Search for the cell housing the specified text and yield its [x, y] center coordinate. 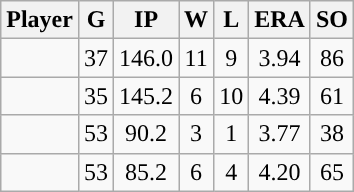
3.77 [280, 134]
146.0 [146, 58]
38 [332, 134]
3.94 [280, 58]
SO [332, 20]
ERA [280, 20]
3 [196, 134]
G [96, 20]
Player [40, 20]
35 [96, 96]
90.2 [146, 134]
10 [232, 96]
W [196, 20]
9 [232, 58]
4 [232, 172]
4.39 [280, 96]
4.20 [280, 172]
37 [96, 58]
65 [332, 172]
11 [196, 58]
1 [232, 134]
85.2 [146, 172]
145.2 [146, 96]
61 [332, 96]
L [232, 20]
86 [332, 58]
IP [146, 20]
